Output the (X, Y) coordinate of the center of the cell containing the given text.  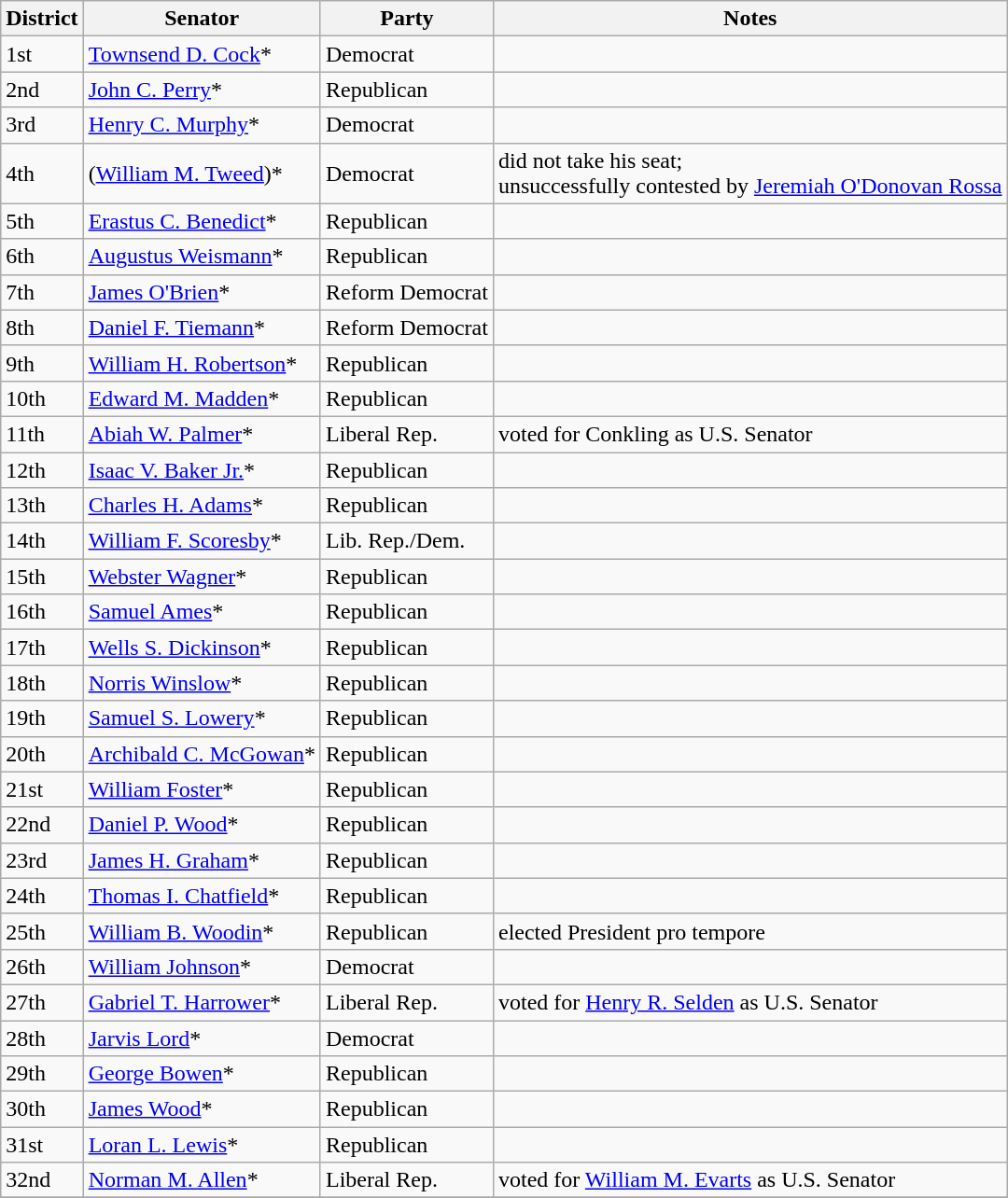
5th (42, 221)
Lib. Rep./Dem. (407, 541)
4th (42, 174)
Jarvis Lord* (202, 1038)
23rd (42, 860)
8th (42, 327)
voted for Henry R. Selden as U.S. Senator (750, 1002)
27th (42, 1002)
28th (42, 1038)
30th (42, 1109)
14th (42, 541)
Samuel S. Lowery* (202, 718)
12th (42, 469)
Gabriel T. Harrower* (202, 1002)
Augustus Weismann* (202, 257)
Daniel F. Tiemann* (202, 327)
Archibald C. McGowan* (202, 754)
13th (42, 506)
John C. Perry* (202, 90)
William H. Robertson* (202, 363)
Webster Wagner* (202, 577)
31st (42, 1145)
Isaac V. Baker Jr.* (202, 469)
James H. Graham* (202, 860)
Erastus C. Benedict* (202, 221)
26th (42, 967)
Abiah W. Palmer* (202, 434)
15th (42, 577)
22nd (42, 825)
24th (42, 896)
2nd (42, 90)
William F. Scoresby* (202, 541)
Wells S. Dickinson* (202, 648)
George Bowen* (202, 1074)
32nd (42, 1180)
19th (42, 718)
voted for Conkling as U.S. Senator (750, 434)
11th (42, 434)
1st (42, 54)
District (42, 19)
18th (42, 683)
Loran L. Lewis* (202, 1145)
William Johnson* (202, 967)
Henry C. Murphy* (202, 125)
6th (42, 257)
25th (42, 931)
James Wood* (202, 1109)
Norris Winslow* (202, 683)
Townsend D. Cock* (202, 54)
Party (407, 19)
10th (42, 398)
did not take his seat; unsuccessfully contested by Jeremiah O'Donovan Rossa (750, 174)
21st (42, 789)
7th (42, 292)
James O'Brien* (202, 292)
9th (42, 363)
16th (42, 612)
17th (42, 648)
Daniel P. Wood* (202, 825)
29th (42, 1074)
Senator (202, 19)
Edward M. Madden* (202, 398)
Thomas I. Chatfield* (202, 896)
Notes (750, 19)
elected President pro tempore (750, 931)
Charles H. Adams* (202, 506)
(William M. Tweed)* (202, 174)
20th (42, 754)
William B. Woodin* (202, 931)
William Foster* (202, 789)
Norman M. Allen* (202, 1180)
Samuel Ames* (202, 612)
voted for William M. Evarts as U.S. Senator (750, 1180)
3rd (42, 125)
